Find where the given text appears and provide that cell's center as [X, Y] coordinate. 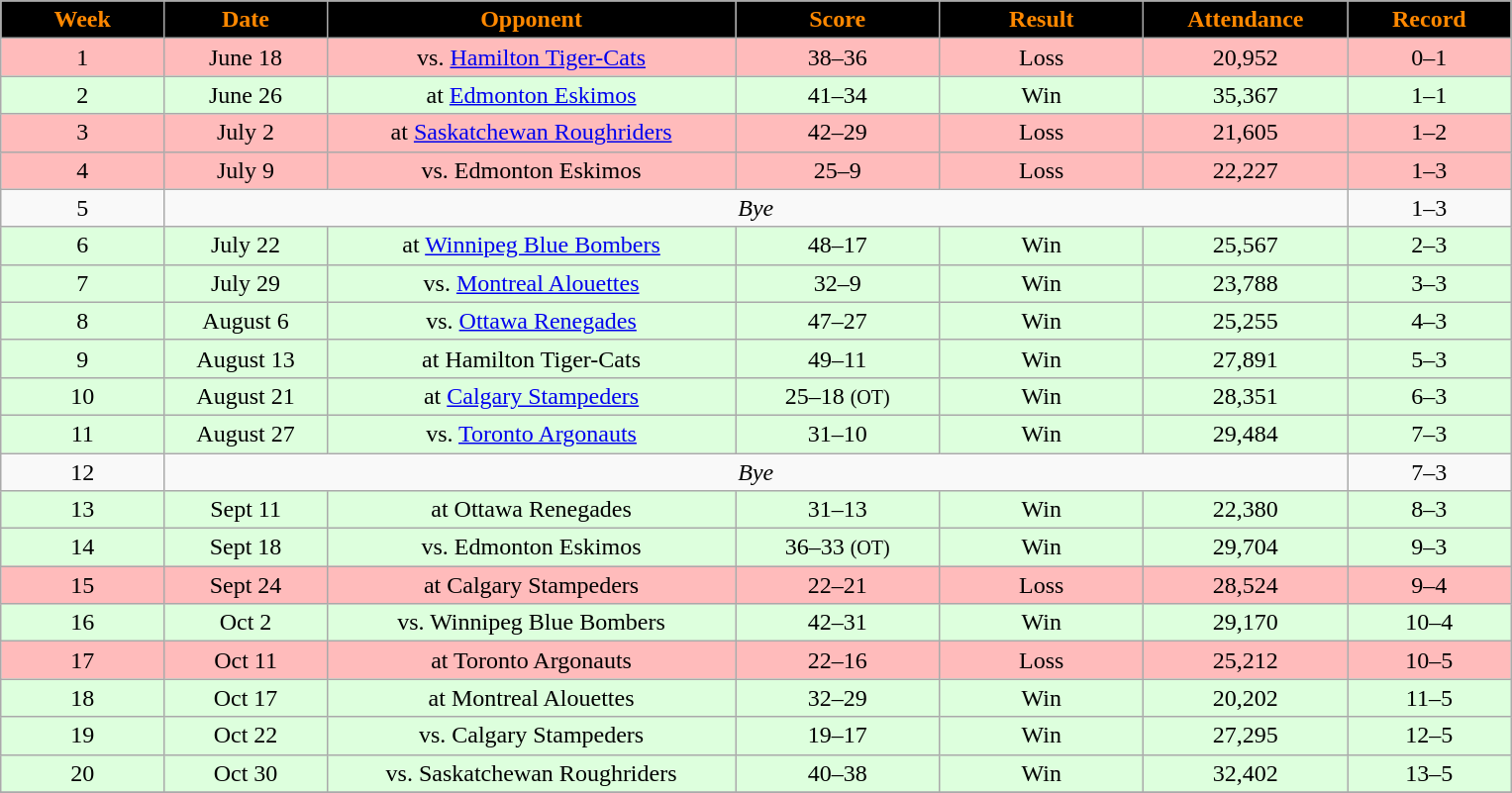
49–11 [838, 358]
22–21 [838, 585]
Score [838, 20]
at Winnipeg Blue Bombers [531, 246]
6–3 [1430, 396]
August 13 [246, 358]
19–17 [838, 736]
20 [83, 773]
28,524 [1246, 585]
1–1 [1430, 95]
Result [1042, 20]
32–9 [838, 283]
15 [83, 585]
August 21 [246, 396]
vs. Ottawa Renegades [531, 321]
3–3 [1430, 283]
2 [83, 95]
Record [1430, 20]
27,891 [1246, 358]
vs. Toronto Argonauts [531, 434]
29,704 [1246, 547]
July 22 [246, 246]
48–17 [838, 246]
32,402 [1246, 773]
vs. Montreal Alouettes [531, 283]
Date [246, 20]
3 [83, 133]
25,255 [1246, 321]
42–31 [838, 623]
Sept 24 [246, 585]
13–5 [1430, 773]
47–27 [838, 321]
25,212 [1246, 660]
Week [83, 20]
Opponent [531, 20]
8 [83, 321]
vs. Winnipeg Blue Bombers [531, 623]
13 [83, 510]
36–33 (OT) [838, 547]
25–18 (OT) [838, 396]
at Hamilton Tiger-Cats [531, 358]
June 26 [246, 95]
August 6 [246, 321]
0–1 [1430, 57]
27,295 [1246, 736]
8–3 [1430, 510]
5–3 [1430, 358]
Oct 22 [246, 736]
22,380 [1246, 510]
Oct 2 [246, 623]
32–29 [838, 698]
35,367 [1246, 95]
at Saskatchewan Roughriders [531, 133]
41–34 [838, 95]
42–29 [838, 133]
vs. Saskatchewan Roughriders [531, 773]
4–3 [1430, 321]
10 [83, 396]
August 27 [246, 434]
11 [83, 434]
31–10 [838, 434]
Oct 11 [246, 660]
at Montreal Alouettes [531, 698]
2–3 [1430, 246]
22–16 [838, 660]
19 [83, 736]
5 [83, 208]
21,605 [1246, 133]
9–4 [1430, 585]
31–13 [838, 510]
Sept 11 [246, 510]
10–5 [1430, 660]
Attendance [1246, 20]
June 18 [246, 57]
12 [83, 472]
July 9 [246, 170]
16 [83, 623]
12–5 [1430, 736]
20,952 [1246, 57]
10–4 [1430, 623]
vs. Calgary Stampeders [531, 736]
17 [83, 660]
28,351 [1246, 396]
29,484 [1246, 434]
23,788 [1246, 283]
40–38 [838, 773]
at Edmonton Eskimos [531, 95]
29,170 [1246, 623]
14 [83, 547]
vs. Hamilton Tiger-Cats [531, 57]
18 [83, 698]
9–3 [1430, 547]
7 [83, 283]
11–5 [1430, 698]
25,567 [1246, 246]
38–36 [838, 57]
25–9 [838, 170]
9 [83, 358]
1 [83, 57]
1–2 [1430, 133]
at Ottawa Renegades [531, 510]
July 29 [246, 283]
6 [83, 246]
Oct 30 [246, 773]
Oct 17 [246, 698]
4 [83, 170]
Sept 18 [246, 547]
20,202 [1246, 698]
July 2 [246, 133]
22,227 [1246, 170]
at Toronto Argonauts [531, 660]
